Search for the cell housing the specified text and yield its [x, y] center coordinate. 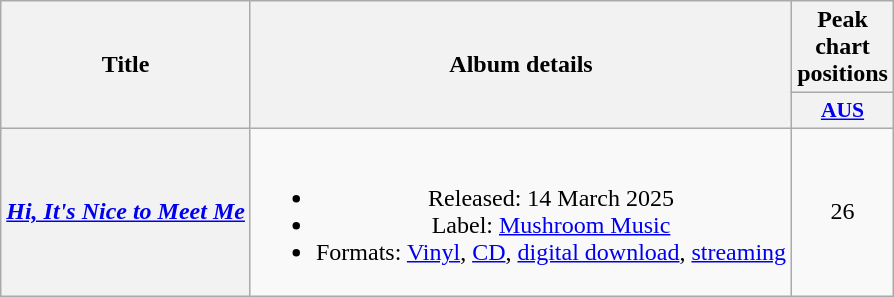
AUS [843, 111]
Hi, It's Nice to Meet Me [126, 212]
26 [843, 212]
Title [126, 65]
Peak chart positions [843, 47]
Released: 14 March 2025Label: Mushroom MusicFormats: Vinyl, CD, digital download, streaming [520, 212]
Album details [520, 65]
